Output the [X, Y] coordinate of the center of the cell containing the given text.  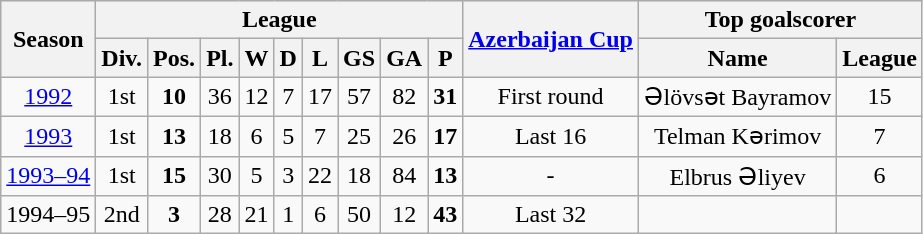
1993 [48, 136]
21 [256, 215]
82 [404, 97]
2nd [122, 215]
Pos. [174, 58]
22 [320, 176]
D [288, 58]
Name [737, 58]
57 [360, 97]
L [320, 58]
50 [360, 215]
28 [220, 215]
Əlövsət Bayramov [737, 97]
Azerbaijan Cup [551, 39]
Telman Kərimov [737, 136]
Pl. [220, 58]
84 [404, 176]
Last 32 [551, 215]
25 [360, 136]
1993–94 [48, 176]
31 [446, 97]
26 [404, 136]
GS [360, 58]
1 [288, 215]
GA [404, 58]
10 [174, 97]
Elbrus Əliyev [737, 176]
Div. [122, 58]
43 [446, 215]
W [256, 58]
36 [220, 97]
First round [551, 97]
30 [220, 176]
1992 [48, 97]
Season [48, 39]
P [446, 58]
Top goalscorer [780, 20]
Last 16 [551, 136]
1994–95 [48, 215]
- [551, 176]
